Provide the [X, Y] coordinate of the cell's center where the given text is located.  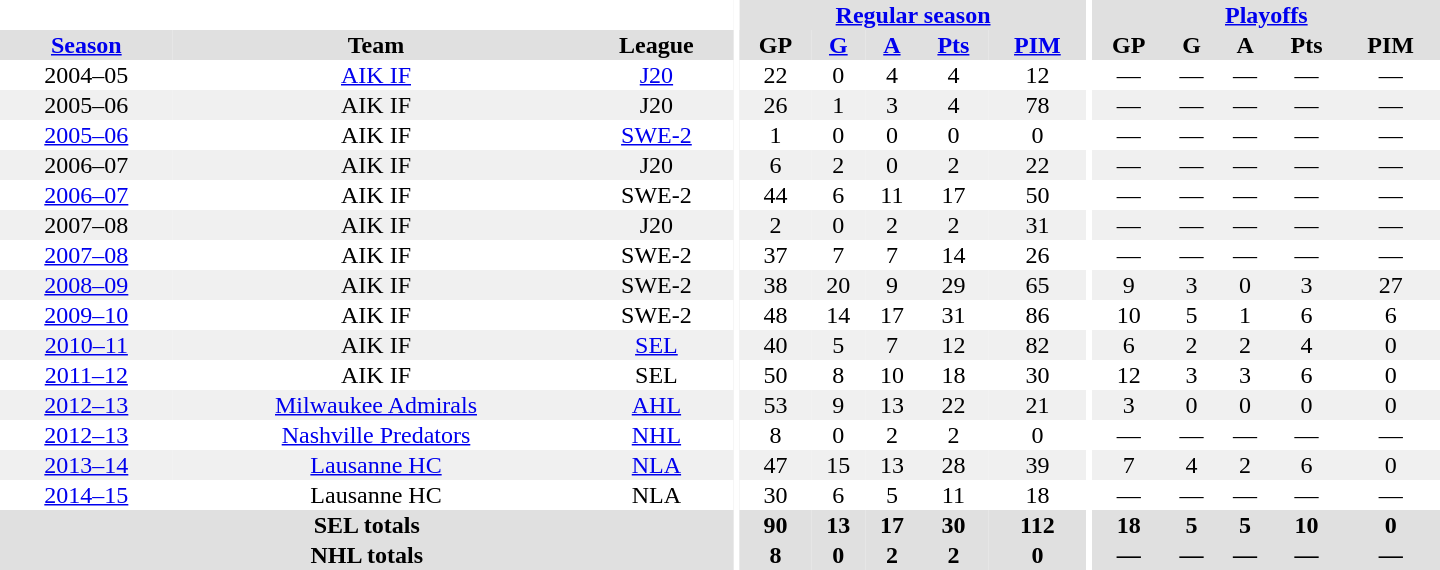
38 [775, 285]
78 [1038, 105]
65 [1038, 285]
Team [376, 45]
28 [954, 465]
Regular season [912, 15]
53 [775, 405]
86 [1038, 315]
Milwaukee Admirals [376, 405]
NHL totals [367, 555]
NHL [656, 435]
Nashville Predators [376, 435]
20 [839, 285]
Playoffs [1266, 15]
48 [775, 315]
39 [1038, 465]
2013–14 [86, 465]
2009–10 [86, 315]
2014–15 [86, 495]
37 [775, 255]
2010–11 [86, 345]
44 [775, 195]
112 [1038, 525]
2004–05 [86, 75]
90 [775, 525]
SEL totals [367, 525]
Season [86, 45]
15 [839, 465]
League [656, 45]
21 [1038, 405]
29 [954, 285]
47 [775, 465]
82 [1038, 345]
AHL [656, 405]
40 [775, 345]
2008–09 [86, 285]
2011–12 [86, 375]
27 [1390, 285]
